Return the (x, y) coordinate for the center point of the cell that contains the specified text.  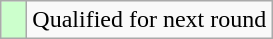
Qualified for next round (150, 20)
